Determine the [x, y] coordinate at the center of the cell enclosing the given text.  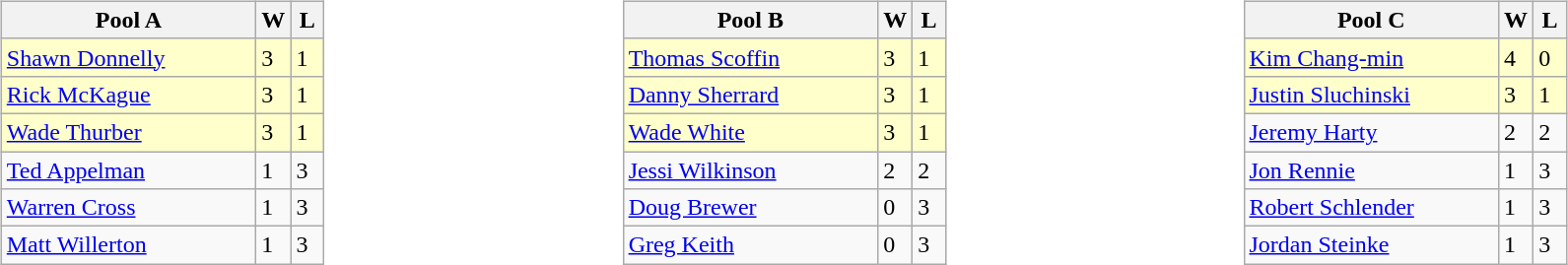
Jon Rennie [1372, 170]
Jordan Steinke [1372, 245]
Rick McKague [128, 95]
Wade White [751, 132]
Justin Sluchinski [1372, 95]
Jeremy Harty [1372, 132]
Pool B [751, 20]
Matt Willerton [128, 245]
Greg Keith [751, 245]
Danny Sherrard [751, 95]
Ted Appelman [128, 170]
Warren Cross [128, 208]
Kim Chang-min [1372, 57]
Shawn Donnelly [128, 57]
Wade Thurber [128, 132]
Pool C [1372, 20]
Doug Brewer [751, 208]
Thomas Scoffin [751, 57]
4 [1516, 57]
Jessi Wilkinson [751, 170]
Robert Schlender [1372, 208]
Pool A [128, 20]
